Identify which cell holds the provided text, then report its [X, Y] central coordinate. 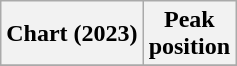
Peakposition [189, 34]
Chart (2023) [72, 34]
